Return [x, y] of the center of cell containing provided text 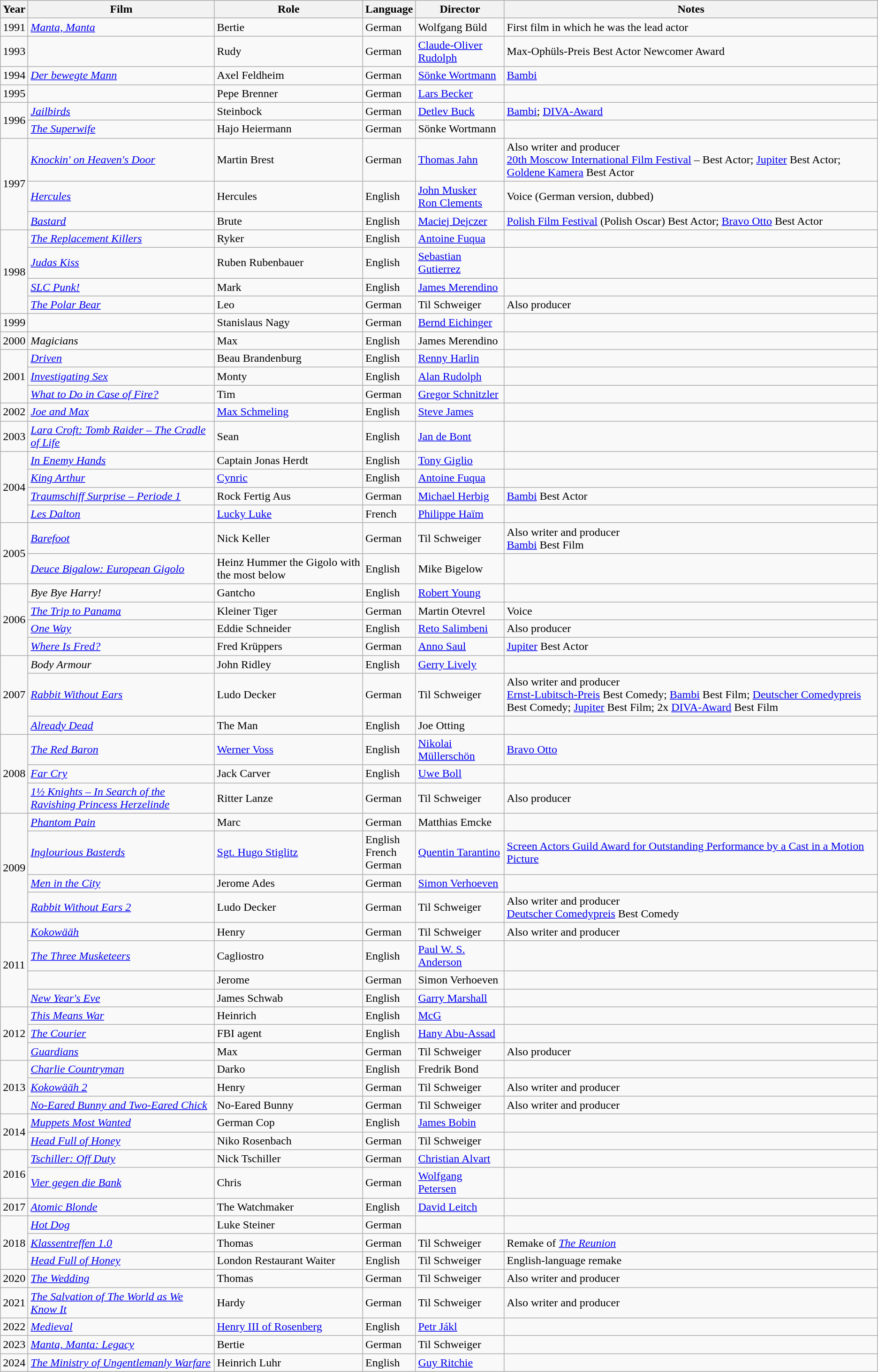
Chris [288, 1182]
Max-Ophüls-Preis Best Actor Newcomer Award [691, 52]
New Year's Eve [121, 998]
The Man [288, 725]
Barefoot [121, 538]
Heinrich [288, 1016]
1991 [14, 27]
Language [389, 9]
Michael Herbig [460, 496]
2024 [14, 1363]
Matthias Emcke [460, 822]
Heinrich Luhr [288, 1363]
Bernd Eichinger [460, 323]
2011 [14, 965]
The Watchmaker [288, 1207]
The Wedding [121, 1278]
Jerome Ades [288, 883]
Sebastian Gutierrez [460, 263]
Nikolai Müllerschön [460, 750]
Polish Film Festival (Polish Oscar) Best Actor; Bravo Otto Best Actor [691, 221]
2020 [14, 1278]
David Leitch [460, 1207]
Robert Young [460, 593]
1997 [14, 184]
Jupiter Best Actor [691, 647]
Brute [288, 221]
Rabbit Without Ears 2 [121, 907]
Joe and Max [121, 412]
John MuskerRon Clements [460, 196]
Investigating Sex [121, 376]
2016 [14, 1174]
Lars Becker [460, 93]
1½ Knights – In Search of the Ravishing Princess Herzelinde [121, 798]
Manta, Manta: Legacy [121, 1345]
Kokowääh 2 [121, 1087]
Muppets Most Wanted [121, 1123]
Hany Abu-Assad [460, 1034]
What to Do in Case of Fire? [121, 394]
SLC Punk! [121, 287]
In Enemy Hands [121, 460]
Steve James [460, 412]
Philippe Haïm [460, 514]
Rock Fertig Aus [288, 496]
Hardy [288, 1303]
James Schwab [288, 998]
2013 [14, 1087]
Bravo Otto [691, 750]
Reto Salimbeni [460, 629]
Garry Marshall [460, 998]
Body Armour [121, 664]
Bambi [691, 76]
The Ministry of Ungentlemanly Warfare [121, 1363]
Driven [121, 358]
No-Eared Bunny [288, 1105]
Vier gegen die Bank [121, 1182]
Bambi Best Actor [691, 496]
2008 [14, 774]
Beau Brandenburg [288, 358]
James Bobin [460, 1123]
Jan de Bont [460, 436]
1998 [14, 271]
Sgt. Hugo Stiglitz [288, 853]
John Ridley [288, 664]
Monty [288, 376]
Bambi; DIVA-Award [691, 111]
Stanislaus Nagy [288, 323]
2021 [14, 1303]
Film [121, 9]
The Superwife [121, 129]
Kleiner Tiger [288, 610]
2000 [14, 341]
Cagliostro [288, 955]
Rabbit Without Ears [121, 695]
Notes [691, 9]
Luke Steiner [288, 1225]
Quentin Tarantino [460, 853]
Hot Dog [121, 1225]
Magicians [121, 341]
The Replacement Killers [121, 238]
Men in the City [121, 883]
Voice [691, 610]
London Restaurant Waiter [288, 1260]
Cynric [288, 478]
Steinbock [288, 111]
1999 [14, 323]
Detlev Buck [460, 111]
Leo [288, 305]
Henry III of Rosenberg [288, 1327]
Martin Brest [288, 160]
EnglishFrenchGerman [389, 853]
Axel Feldheim [288, 76]
Paul W. S. Anderson [460, 955]
English-language remake [691, 1260]
Uwe Boll [460, 774]
Heinz Hummer the Gigolo with the most below [288, 569]
Pepe Brenner [288, 93]
Hajo Heiermann [288, 129]
Inglourious Basterds [121, 853]
King Arthur [121, 478]
Martin Otevrel [460, 610]
One Way [121, 629]
Les Dalton [121, 514]
French [389, 514]
Gantcho [288, 593]
Jailbirds [121, 111]
Manta, Manta [121, 27]
Tony Giglio [460, 460]
First film in which he was the lead actor [691, 27]
1993 [14, 52]
2006 [14, 619]
Also writer and producer20th Moscow International Film Festival – Best Actor; Jupiter Best Actor; Goldene Kamera Best Actor [691, 160]
2023 [14, 1345]
Maciej Dejczer [460, 221]
Deuce Bigalow: European Gigolo [121, 569]
2004 [14, 487]
Far Cry [121, 774]
The Polar Bear [121, 305]
2007 [14, 695]
Also writer and producerDeutscher Comedypreis Best Comedy [691, 907]
Mark [288, 287]
Nick Keller [288, 538]
Ryker [288, 238]
Bye Bye Harry! [121, 593]
Already Dead [121, 725]
Gregor Schnitzler [460, 394]
Jerome [288, 980]
FBI agent [288, 1034]
Lara Croft: Tomb Raider – The Cradle of Life [121, 436]
Kokowääh [121, 931]
Traumschiff Surprise – Periode 1 [121, 496]
Guardians [121, 1052]
Renny Harlin [460, 358]
Petr Jákl [460, 1327]
Wolfgang Petersen [460, 1182]
2022 [14, 1327]
Medieval [121, 1327]
2001 [14, 376]
Role [288, 9]
Alan Rudolph [460, 376]
Christian Alvart [460, 1159]
Tschiller: Off Duty [121, 1159]
The Three Musketeers [121, 955]
Jack Carver [288, 774]
1996 [14, 120]
Wolfgang Büld [460, 27]
Eddie Schneider [288, 629]
Marc [288, 822]
The Salvation of The World as We Know It [121, 1303]
Director [460, 9]
Max Schmeling [288, 412]
This Means War [121, 1016]
Bastard [121, 221]
2014 [14, 1132]
Screen Actors Guild Award for Outstanding Performance by a Cast in a Motion Picture [691, 853]
Also writer and producerBambi Best Film [691, 538]
Fredrik Bond [460, 1069]
Phantom Pain [121, 822]
Voice (German version, dubbed) [691, 196]
Captain Jonas Herdt [288, 460]
Knockin' on Heaven's Door [121, 160]
1995 [14, 93]
The Courier [121, 1034]
2012 [14, 1034]
Fred Krüppers [288, 647]
2002 [14, 412]
Darko [288, 1069]
Year [14, 9]
Guy Ritchie [460, 1363]
2018 [14, 1242]
Klassentreffen 1.0 [121, 1242]
Der bewegte Mann [121, 76]
Thomas Jahn [460, 160]
Claude-Oliver Rudolph [460, 52]
Judas Kiss [121, 263]
Where Is Fred? [121, 647]
Ritter Lanze [288, 798]
Remake of The Reunion [691, 1242]
German Cop [288, 1123]
The Trip to Panama [121, 610]
No-Eared Bunny and Two-Eared Chick [121, 1105]
Lucky Luke [288, 514]
Atomic Blonde [121, 1207]
Gerry Lively [460, 664]
1994 [14, 76]
Niko Rosenbach [288, 1141]
Tim [288, 394]
Joe Otting [460, 725]
Rudy [288, 52]
Charlie Countryman [121, 1069]
The Red Baron [121, 750]
McG [460, 1016]
Sean [288, 436]
2009 [14, 868]
2005 [14, 553]
Nick Tschiller [288, 1159]
Mike Bigelow [460, 569]
Anno Saul [460, 647]
2003 [14, 436]
Werner Voss [288, 750]
Ruben Rubenbauer [288, 263]
2017 [14, 1207]
